Scan for the cell matching the given text and deliver its [X, Y] coordinate at center. 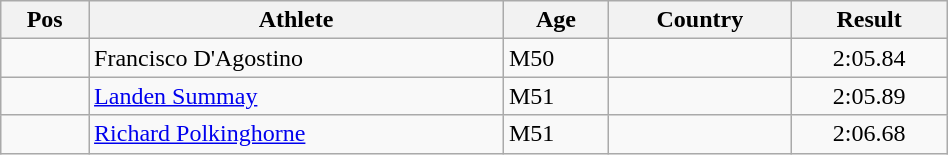
Athlete [296, 20]
Age [556, 20]
2:05.89 [869, 96]
Landen Summay [296, 96]
2:06.68 [869, 134]
Pos [45, 20]
Richard Polkinghorne [296, 134]
Country [700, 20]
Result [869, 20]
Francisco D'Agostino [296, 58]
2:05.84 [869, 58]
M50 [556, 58]
